From the cell containing the given text, extract its center point as [x, y] coordinate. 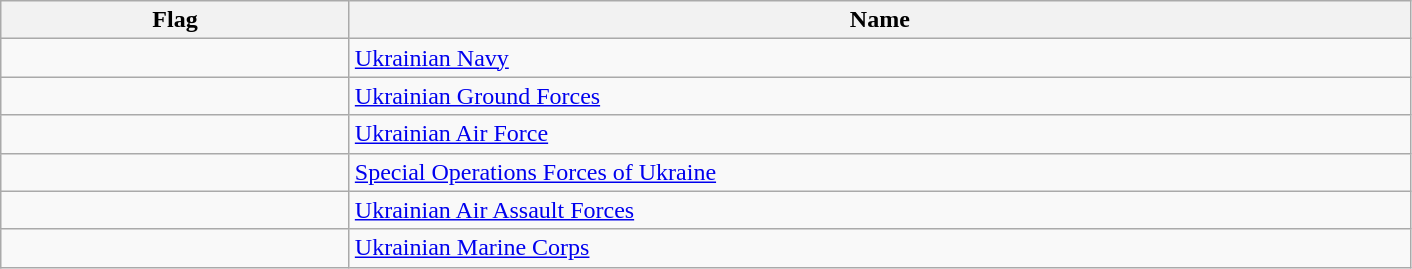
Name [880, 20]
Ukrainian Air Force [880, 134]
Ukrainian Air Assault Forces [880, 210]
Special Operations Forces of Ukraine [880, 172]
Ukrainian Navy [880, 58]
Ukrainian Ground Forces [880, 96]
Flag [176, 20]
Ukrainian Marine Corps [880, 248]
